Return the (X, Y) coordinate for the center point of the cell that contains the specified text.  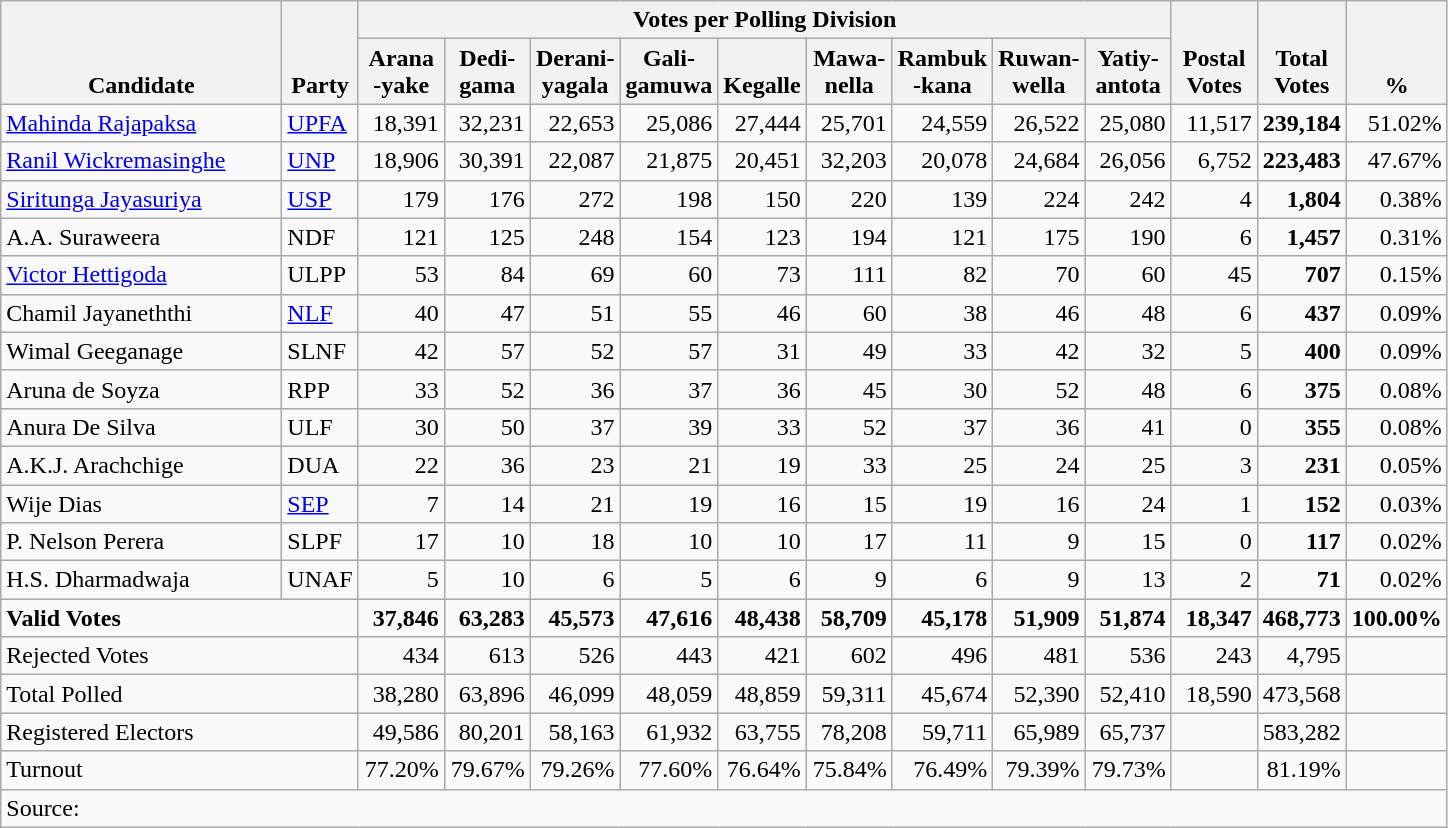
23 (575, 465)
179 (401, 199)
37,846 (401, 618)
20,451 (762, 161)
4,795 (1302, 656)
30,391 (487, 161)
0.05% (1396, 465)
1,457 (1302, 237)
437 (1302, 313)
375 (1302, 389)
613 (487, 656)
SLPF (320, 542)
243 (1214, 656)
PostalVotes (1214, 52)
231 (1302, 465)
A.A. Suraweera (142, 237)
481 (1039, 656)
76.64% (762, 770)
150 (762, 199)
24,684 (1039, 161)
24,559 (942, 123)
71 (1302, 580)
A.K.J. Arachchige (142, 465)
190 (1128, 237)
707 (1302, 275)
50 (487, 427)
0.03% (1396, 503)
22,087 (575, 161)
52,390 (1039, 694)
Anura De Silva (142, 427)
Victor Hettigoda (142, 275)
63,755 (762, 732)
47,616 (669, 618)
536 (1128, 656)
473,568 (1302, 694)
UNAF (320, 580)
22,653 (575, 123)
434 (401, 656)
SLNF (320, 351)
59,711 (942, 732)
18,906 (401, 161)
55 (669, 313)
443 (669, 656)
RPP (320, 389)
4 (1214, 199)
21,875 (669, 161)
H.S. Dharmadwaja (142, 580)
602 (849, 656)
272 (575, 199)
248 (575, 237)
Ruwan-wella (1039, 72)
P. Nelson Perera (142, 542)
32,203 (849, 161)
Arana-yake (401, 72)
UPFA (320, 123)
1 (1214, 503)
Derani-yagala (575, 72)
Total Polled (180, 694)
0.15% (1396, 275)
13 (1128, 580)
583,282 (1302, 732)
63,283 (487, 618)
63,896 (487, 694)
Source: (724, 808)
NDF (320, 237)
0.38% (1396, 199)
UNP (320, 161)
39 (669, 427)
152 (1302, 503)
176 (487, 199)
26,522 (1039, 123)
18 (575, 542)
38 (942, 313)
Valid Votes (180, 618)
49,586 (401, 732)
45,573 (575, 618)
46,099 (575, 694)
NLF (320, 313)
224 (1039, 199)
400 (1302, 351)
242 (1128, 199)
Turnout (180, 770)
45,178 (942, 618)
14 (487, 503)
76.49% (942, 770)
Yatiy-antota (1128, 72)
77.20% (401, 770)
7 (401, 503)
25,080 (1128, 123)
32,231 (487, 123)
78,208 (849, 732)
468,773 (1302, 618)
Wije Dias (142, 503)
52,410 (1128, 694)
239,184 (1302, 123)
117 (1302, 542)
58,709 (849, 618)
139 (942, 199)
111 (849, 275)
69 (575, 275)
77.60% (669, 770)
20,078 (942, 161)
65,989 (1039, 732)
Wimal Geeganage (142, 351)
100.00% (1396, 618)
31 (762, 351)
65,737 (1128, 732)
47.67% (1396, 161)
Rambuk-kana (942, 72)
Aruna de Soyza (142, 389)
75.84% (849, 770)
Registered Electors (180, 732)
Gali-gamuwa (669, 72)
18,347 (1214, 618)
220 (849, 199)
Party (320, 52)
2 (1214, 580)
123 (762, 237)
45,674 (942, 694)
355 (1302, 427)
26,056 (1128, 161)
49 (849, 351)
82 (942, 275)
51,874 (1128, 618)
Siritunga Jayasuriya (142, 199)
526 (575, 656)
25,701 (849, 123)
80,201 (487, 732)
SEP (320, 503)
41 (1128, 427)
81.19% (1302, 770)
48,859 (762, 694)
73 (762, 275)
79.39% (1039, 770)
ULPP (320, 275)
ULF (320, 427)
51.02% (1396, 123)
Chamil Jayaneththi (142, 313)
27,444 (762, 123)
223,483 (1302, 161)
Mahinda Rajapaksa (142, 123)
Candidate (142, 52)
32 (1128, 351)
Ranil Wickremasinghe (142, 161)
Rejected Votes (180, 656)
22 (401, 465)
59,311 (849, 694)
154 (669, 237)
79.67% (487, 770)
Mawa-nella (849, 72)
11 (942, 542)
6,752 (1214, 161)
51 (575, 313)
Dedi-gama (487, 72)
70 (1039, 275)
Total Votes (1302, 52)
84 (487, 275)
38,280 (401, 694)
175 (1039, 237)
25,086 (669, 123)
421 (762, 656)
496 (942, 656)
125 (487, 237)
51,909 (1039, 618)
61,932 (669, 732)
198 (669, 199)
1,804 (1302, 199)
79.73% (1128, 770)
Kegalle (762, 72)
% (1396, 52)
79.26% (575, 770)
48,059 (669, 694)
11,517 (1214, 123)
194 (849, 237)
3 (1214, 465)
0.31% (1396, 237)
18,590 (1214, 694)
53 (401, 275)
47 (487, 313)
58,163 (575, 732)
18,391 (401, 123)
DUA (320, 465)
48,438 (762, 618)
Votes per Polling Division (764, 20)
40 (401, 313)
USP (320, 199)
